Determine the (X, Y) coordinate at the center of the cell enclosing the given text.  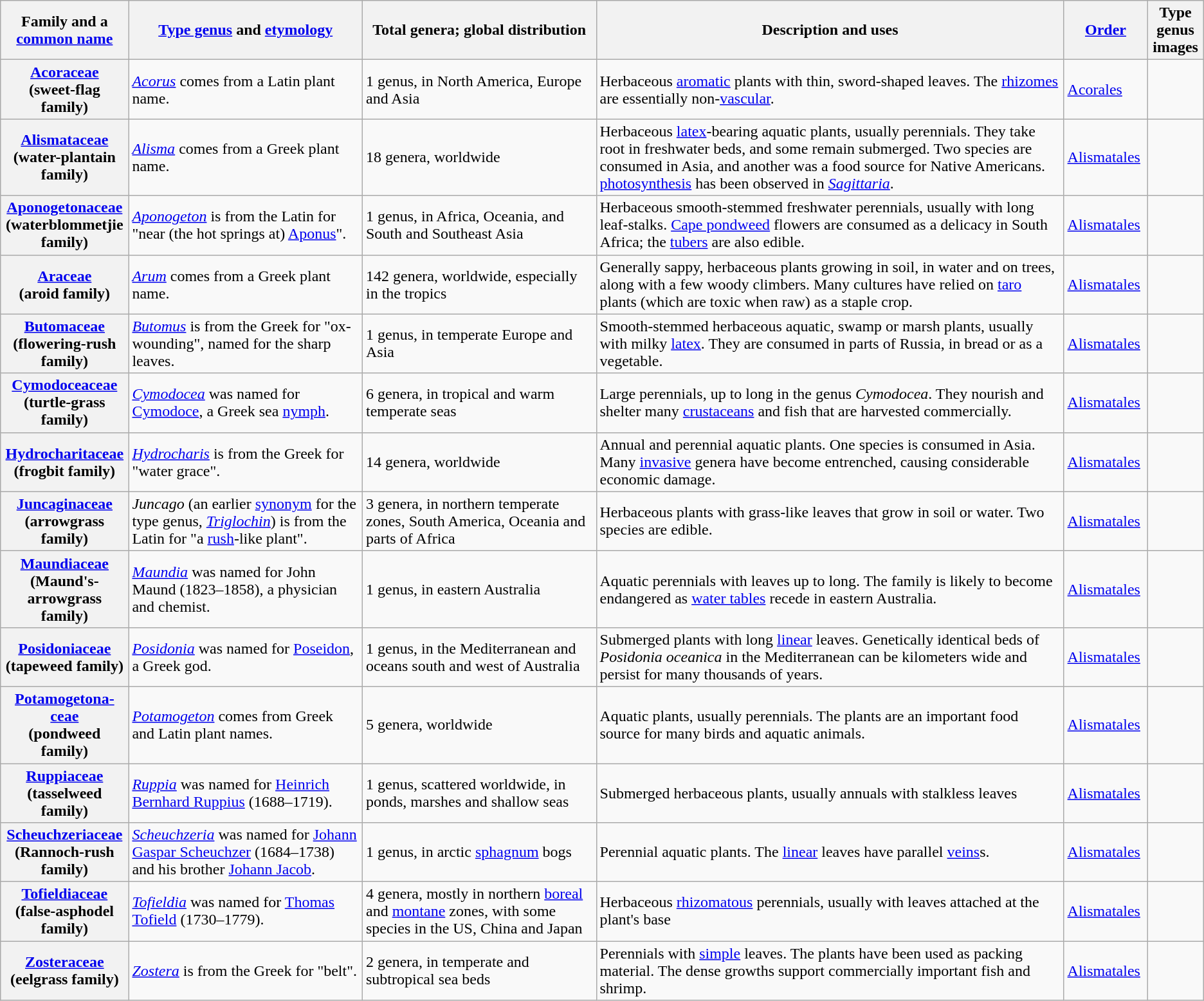
Perennial aquatic plants. The linear leaves have parallel veinss. (830, 852)
5 genera, worldwide (479, 724)
Acorus comes from a Latin plant name. (246, 89)
Aponogeton is from the Latin for "near (the hot springs at) Aponus". (246, 225)
1 genus, in eastern Australia (479, 589)
Juncaginaceae(arrowgrass family) (64, 521)
4 genera, mostly in northern boreal and montane zones, with some species in the US, China and Japan (479, 912)
Order (1106, 30)
Herbaceous rhizomatous perennials, usually with leaves attached at the plant's base (830, 912)
2 genera, in temperate and subtropical sea beds (479, 971)
Aquatic perennials with leaves up to long. The family is likely to become endangered as water tables recede in eastern Australia. (830, 589)
Hydrocharis is from the Greek for "water grace". (246, 462)
3 genera, in northern temperate zones, South America, Oceania and parts of Africa (479, 521)
Acorales (1106, 89)
Herbaceous aromatic plants with thin, sword-shaped leaves. The rhizomes are essentially non-vascular. (830, 89)
Potamogetona­ceae(pondweed family) (64, 724)
Family and a common name (64, 30)
Scheuchzeria was named for Johann Gaspar Scheuchzer (1684–1738) and his brother Johann Jacob. (246, 852)
Cymodocea­ceae(turtle-grass family) (64, 403)
142 genera, worldwide, especially in the tropics (479, 284)
Zosteraceae(eelgrass family) (64, 971)
18 genera, worldwide (479, 157)
Butomus is from the Greek for "ox-wounding", named for the sharp leaves. (246, 344)
1 genus, in North America, Europe and Asia (479, 89)
Type genus and etymology (246, 30)
Tofieldia was named for Thomas Tofield (1730–1779). (246, 912)
Aponogetona­ceae(waterblommetjie family) (64, 225)
Ruppia was named for Heinrich Bernhard Ruppius (1688–1719). (246, 793)
Arum comes from a Greek plant name. (246, 284)
14 genera, worldwide (479, 462)
Total genera; global distribution (479, 30)
1 genus, scattered worldwide, in ponds, marshes and shallow seas (479, 793)
Submerged herbaceous plants, usually annuals with stalkless leaves (830, 793)
Herbaceous plants with grass-like leaves that grow in soil or water. Two species are edible. (830, 521)
Posidonia was named for Poseidon, a Greek god. (246, 657)
Large perennials, up to long in the genus Cymodocea. They nourish and shelter many crustaceans and fish that are harvested commercially. (830, 403)
Description and uses (830, 30)
Cymodocea was named for Cymodoce, a Greek sea nymph. (246, 403)
Acoraceae(sweet-flag family) (64, 89)
Zostera is from the Greek for "belt". (246, 971)
1 genus, in the Mediterranean and oceans south and west of Australia (479, 657)
Hydrocharita­ceae(frogbit family) (64, 462)
Alisma comes from a Greek plant name. (246, 157)
Butomaceae(flowering-rush family) (64, 344)
1 genus, in Africa, Oceania, and South and Southeast Asia (479, 225)
Scheuchzeria­ceae(Rannoch-rush family) (64, 852)
Alismataceae(water-plantain family) (64, 157)
Araceae(aroid family) (64, 284)
Type genus images (1176, 30)
Ruppiaceae(tasselweed family) (64, 793)
Tofieldiaceae(false-asphodel family) (64, 912)
1 genus, in temperate Europe and Asia (479, 344)
Potamogeton comes from Greek and Latin plant names. (246, 724)
Maundiaceae(Maund's-arrowgrass family) (64, 589)
Aquatic plants, usually perennials. The plants are an important food source for many birds and aquatic animals. (830, 724)
6 genera, in tropical and warm temperate seas (479, 403)
1 genus, in arctic sphagnum bogs (479, 852)
Smooth-stemmed herbaceous aquatic, swamp or marsh plants, usually with milky latex. They are consumed in parts of Russia, in bread or as a vegetable. (830, 344)
Juncago (an earlier synonym for the type genus, Triglochin) is from the Latin for "a rush-like plant". (246, 521)
Maundia was named for John Maund (1823–1858), a physician and chemist. (246, 589)
Posidoniaceae(tapeweed family) (64, 657)
Perennials with simple leaves. The plants have been used as packing material. The dense growths support commercially important fish and shrimp. (830, 971)
